Scan for the cell matching the given text and deliver its [x, y] coordinate at center. 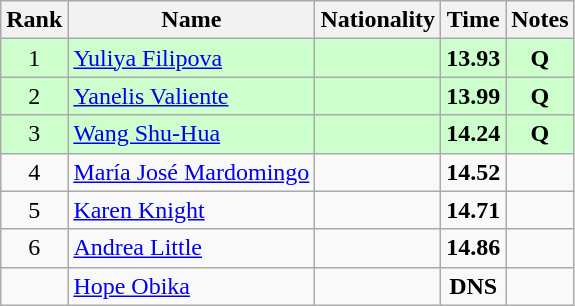
14.71 [474, 210]
1 [34, 58]
14.52 [474, 172]
13.93 [474, 58]
3 [34, 134]
Wang Shu-Hua [192, 134]
Yanelis Valiente [192, 96]
Name [192, 20]
Yuliya Filipova [192, 58]
Nationality [378, 20]
13.99 [474, 96]
2 [34, 96]
DNS [474, 286]
Andrea Little [192, 248]
Hope Obika [192, 286]
María José Mardomingo [192, 172]
Rank [34, 20]
14.86 [474, 248]
5 [34, 210]
Notes [540, 20]
Time [474, 20]
4 [34, 172]
14.24 [474, 134]
Karen Knight [192, 210]
6 [34, 248]
